For the text-containing cell, return its midpoint in [X, Y] coordinate format. 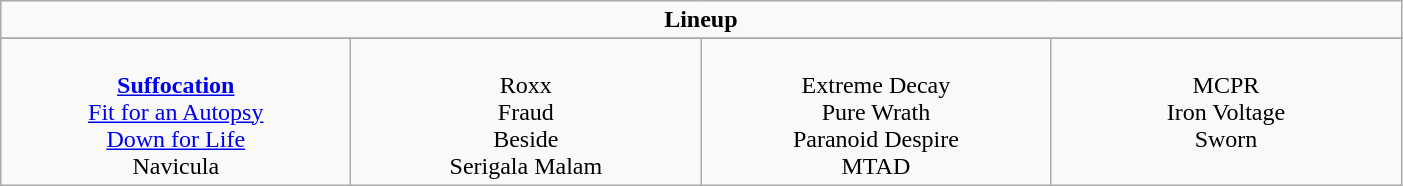
Suffocation Fit for an Autopsy Down for Life Navicula [176, 112]
Lineup [701, 20]
MCPR Iron Voltage Sworn [1226, 112]
Extreme Decay Pure Wrath Paranoid Despire MTAD [876, 112]
Roxx Fraud Beside Serigala Malam [526, 112]
